Output the (x, y) coordinate of the center of the cell containing the given text.  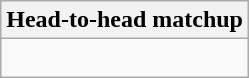
Head-to-head matchup (125, 20)
